Find where the given text appears and provide that cell's center as [X, Y] coordinate. 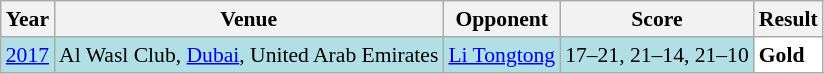
Opponent [502, 19]
Gold [788, 55]
Result [788, 19]
Year [28, 19]
Venue [248, 19]
Al Wasl Club, Dubai, United Arab Emirates [248, 55]
17–21, 21–14, 21–10 [657, 55]
Score [657, 19]
2017 [28, 55]
Li Tongtong [502, 55]
